Output the (X, Y) coordinate of the center of the cell containing the given text.  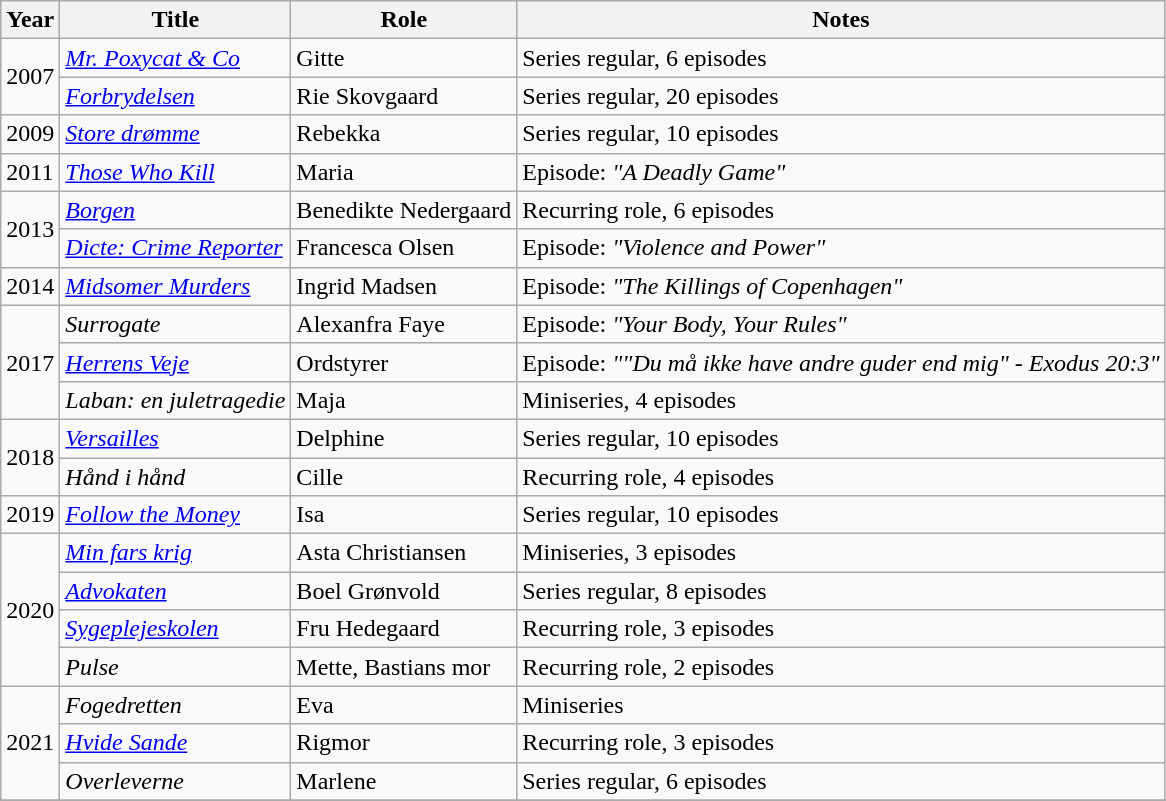
Delphine (404, 438)
Miniseries, 4 episodes (841, 400)
Maria (404, 172)
2021 (30, 743)
Versailles (176, 438)
Rigmor (404, 743)
Role (404, 20)
Gitte (404, 58)
2017 (30, 362)
Herrens Veje (176, 362)
Mr. Poxycat & Co (176, 58)
Year (30, 20)
2019 (30, 515)
Miniseries, 3 episodes (841, 553)
Borgen (176, 210)
Rie Skovgaard (404, 96)
Hvide Sande (176, 743)
Alexanfra Faye (404, 324)
Miniseries (841, 705)
2007 (30, 77)
Series regular, 20 episodes (841, 96)
Advokaten (176, 591)
Min fars krig (176, 553)
Francesca Olsen (404, 248)
Episode: ""Du må ikke have andre guder end mig" - Exodus 20:3" (841, 362)
Episode: "The Killings of Copenhagen" (841, 286)
Title (176, 20)
Asta Christiansen (404, 553)
Boel Grønvold (404, 591)
2011 (30, 172)
Surrogate (176, 324)
2009 (30, 134)
Isa (404, 515)
Ordstyrer (404, 362)
Recurring role, 2 episodes (841, 667)
Benedikte Nedergaard (404, 210)
Episode: "A Deadly Game" (841, 172)
Marlene (404, 781)
Recurring role, 4 episodes (841, 477)
Cille (404, 477)
Recurring role, 6 episodes (841, 210)
Those Who Kill (176, 172)
Fogedretten (176, 705)
Mette, Bastians mor (404, 667)
2014 (30, 286)
Episode: "Violence and Power" (841, 248)
2020 (30, 610)
2018 (30, 457)
2013 (30, 229)
Notes (841, 20)
Midsomer Murders (176, 286)
Pulse (176, 667)
Hånd i hånd (176, 477)
Ingrid Madsen (404, 286)
Overleverne (176, 781)
Eva (404, 705)
Dicte: Crime Reporter (176, 248)
Maja (404, 400)
Sygeplejeskolen (176, 629)
Rebekka (404, 134)
Fru Hedegaard (404, 629)
Forbrydelsen (176, 96)
Series regular, 8 episodes (841, 591)
Follow the Money (176, 515)
Laban: en juletragedie (176, 400)
Store drømme (176, 134)
Episode: "Your Body, Your Rules" (841, 324)
